Extract the (x, y) coordinate from the center of the cell holding the provided text.  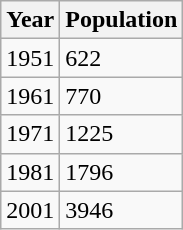
Year (30, 20)
Population (122, 20)
1225 (122, 134)
2001 (30, 210)
1981 (30, 172)
1951 (30, 58)
770 (122, 96)
1971 (30, 134)
1961 (30, 96)
1796 (122, 172)
622 (122, 58)
3946 (122, 210)
